Pinpoint the cell where the given text exists, returning its [X, Y] midpoint coordinate. 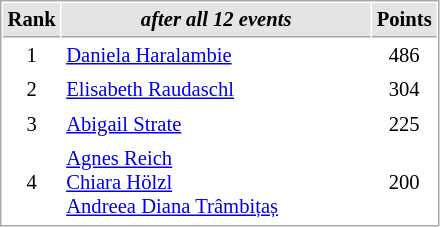
Elisabeth Raudaschl [216, 90]
3 [32, 124]
304 [404, 90]
4 [32, 182]
after all 12 events [216, 20]
Agnes Reich Chiara Hölzl Andreea Diana Trâmbițaș [216, 182]
200 [404, 182]
Points [404, 20]
225 [404, 124]
486 [404, 56]
1 [32, 56]
Rank [32, 20]
Abigail Strate [216, 124]
Daniela Haralambie [216, 56]
2 [32, 90]
